Detect which cell encompasses the target text, then output its (X, Y) center coordinate. 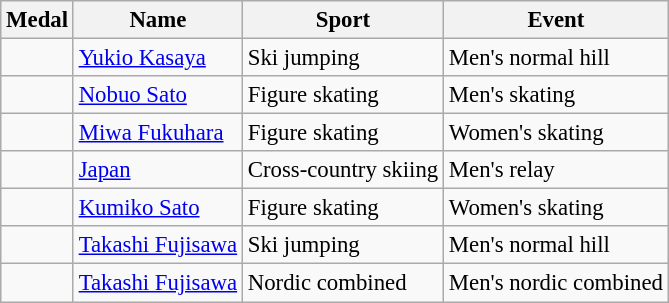
Men's skating (556, 95)
Name (158, 20)
Men's nordic combined (556, 283)
Kumiko Sato (158, 208)
Miwa Fukuhara (158, 133)
Nobuo Sato (158, 95)
Japan (158, 170)
Medal (38, 20)
Event (556, 20)
Men's relay (556, 170)
Nordic combined (342, 283)
Yukio Kasaya (158, 58)
Cross-country skiing (342, 170)
Sport (342, 20)
